Return the [x, y] coordinate for the center point of the cell that contains the specified text.  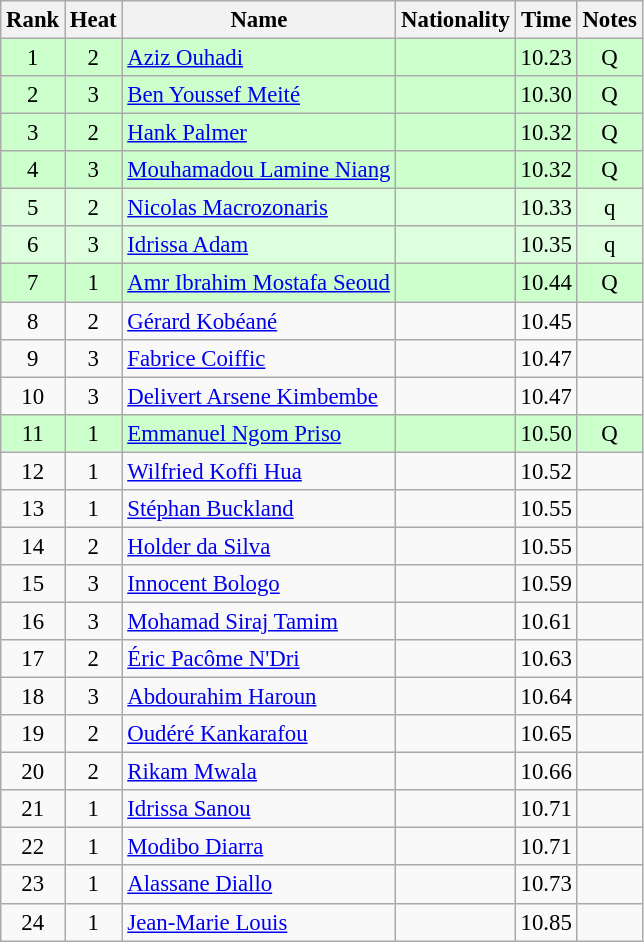
12 [33, 471]
20 [33, 772]
Abdourahim Haroun [259, 697]
10.59 [546, 584]
15 [33, 584]
11 [33, 433]
Notes [610, 20]
Jean-Marie Louis [259, 922]
17 [33, 659]
Mouhamadou Lamine Niang [259, 170]
21 [33, 809]
10 [33, 396]
24 [33, 922]
Idrissa Adam [259, 245]
10.45 [546, 321]
Mohamad Siraj Tamim [259, 621]
Nationality [456, 20]
14 [33, 546]
10.63 [546, 659]
Time [546, 20]
Stéphan Buckland [259, 509]
Ben Youssef Meité [259, 95]
Alassane Diallo [259, 885]
10.23 [546, 58]
4 [33, 170]
10.44 [546, 283]
Oudéré Kankarafou [259, 734]
Gérard Kobéané [259, 321]
7 [33, 283]
Aziz Ouhadi [259, 58]
Éric Pacôme N'Dri [259, 659]
Name [259, 20]
8 [33, 321]
10.85 [546, 922]
19 [33, 734]
Rikam Mwala [259, 772]
10.35 [546, 245]
10.52 [546, 471]
10.33 [546, 208]
Rank [33, 20]
Innocent Bologo [259, 584]
Emmanuel Ngom Priso [259, 433]
Hank Palmer [259, 133]
Delivert Arsene Kimbembe [259, 396]
Idrissa Sanou [259, 809]
10.66 [546, 772]
Heat [94, 20]
Wilfried Koffi Hua [259, 471]
6 [33, 245]
13 [33, 509]
Holder da Silva [259, 546]
10.64 [546, 697]
9 [33, 358]
16 [33, 621]
Fabrice Coiffic [259, 358]
Modibo Diarra [259, 847]
18 [33, 697]
Amr Ibrahim Mostafa Seoud [259, 283]
10.61 [546, 621]
10.30 [546, 95]
10.65 [546, 734]
10.50 [546, 433]
22 [33, 847]
5 [33, 208]
23 [33, 885]
Nicolas Macrozonaris [259, 208]
10.73 [546, 885]
